Return the [x, y] coordinate for the center point of the cell that contains the specified text.  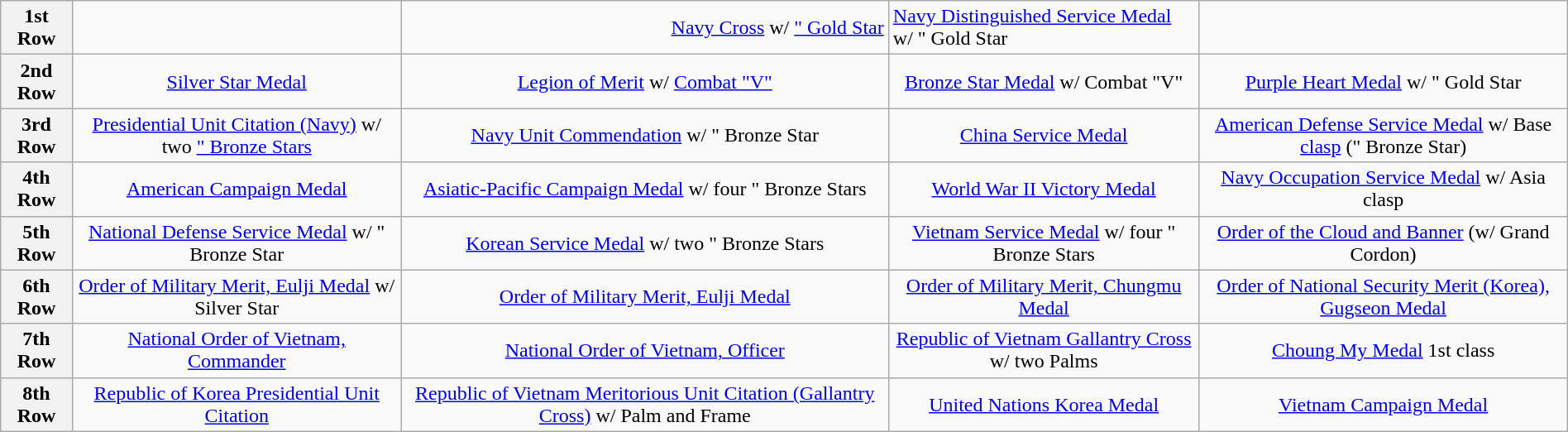
Republic of Vietnam Gallantry Cross w/ two Palms [1044, 351]
2nd Row [36, 81]
4th Row [36, 189]
China Service Medal [1044, 136]
6th Row [36, 296]
Navy Cross w/ " Gold Star [645, 28]
National Order of Vietnam, Officer [645, 351]
Presidential Unit Citation (Navy) w/ two " Bronze Stars [237, 136]
American Defense Service Medal w/ Base clasp (" Bronze Star) [1383, 136]
Republic of Vietnam Meritorious Unit Citation (Gallantry Cross) w/ Palm and Frame [645, 404]
World War II Victory Medal [1044, 189]
7th Row [36, 351]
Korean Service Medal w/ two " Bronze Stars [645, 243]
1st Row [36, 28]
Choung My Medal 1st class [1383, 351]
Vietnam Service Medal w/ four " Bronze Stars [1044, 243]
Legion of Merit w/ Combat "V" [645, 81]
United Nations Korea Medal [1044, 404]
Navy Distinguished Service Medal w/ " Gold Star [1044, 28]
Asiatic-Pacific Campaign Medal w/ four " Bronze Stars [645, 189]
National Defense Service Medal w/ " Bronze Star [237, 243]
Order of Military Merit, Chungmu Medal [1044, 296]
Order of the Cloud and Banner (w/ Grand Cordon) [1383, 243]
Bronze Star Medal w/ Combat "V" [1044, 81]
Order of National Security Merit (Korea), Gugseon Medal [1383, 296]
American Campaign Medal [237, 189]
3rd Row [36, 136]
Order of Military Merit, Eulji Medal [645, 296]
Navy Occupation Service Medal w/ Asia clasp [1383, 189]
Republic of Korea Presidential Unit Citation [237, 404]
Navy Unit Commendation w/ " Bronze Star [645, 136]
8th Row [36, 404]
National Order of Vietnam, Commander [237, 351]
Order of Military Merit, Eulji Medal w/ Silver Star [237, 296]
5th Row [36, 243]
Vietnam Campaign Medal [1383, 404]
Silver Star Medal [237, 81]
Purple Heart Medal w/ " Gold Star [1383, 81]
